Locate the cell with the specified text and output its (x, y) center coordinate. 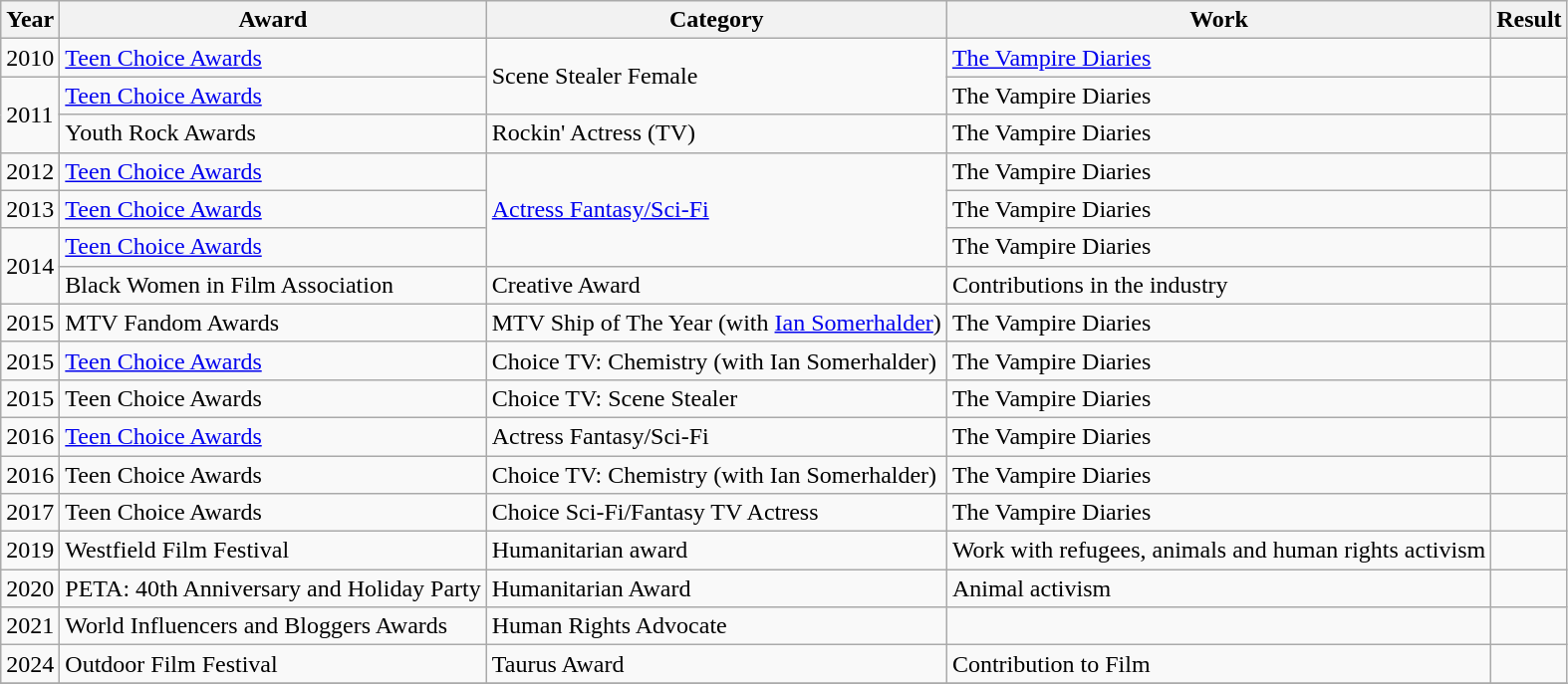
2017 (30, 513)
Award (273, 20)
MTV Fandom Awards (273, 323)
MTV Ship of The Year (with Ian Somerhalder) (716, 323)
Outdoor Film Festival (273, 664)
Year (30, 20)
Westfield Film Festival (273, 551)
2020 (30, 588)
Contribution to Film (1218, 664)
Rockin' Actress (TV) (716, 133)
Creative Award (716, 285)
Youth Rock Awards (273, 133)
Choice TV: Scene Stealer (716, 398)
Work with refugees, animals and human rights activism (1218, 551)
Taurus Award (716, 664)
PETA: 40th Anniversary and Holiday Party (273, 588)
2014 (30, 266)
Scene Stealer Female (716, 77)
Category (716, 20)
Choice Sci-Fi/Fantasy TV Actress (716, 513)
Contributions in the industry (1218, 285)
2011 (30, 114)
2019 (30, 551)
2012 (30, 171)
Animal activism (1218, 588)
2010 (30, 58)
Humanitarian award (716, 551)
Result (1529, 20)
Humanitarian Award (716, 588)
2013 (30, 209)
Human Rights Advocate (716, 626)
2021 (30, 626)
World Influencers and Bloggers Awards (273, 626)
2024 (30, 664)
Black Women in Film Association (273, 285)
Work (1218, 20)
